Extract the [x, y] coordinate from the center of the cell holding the provided text.  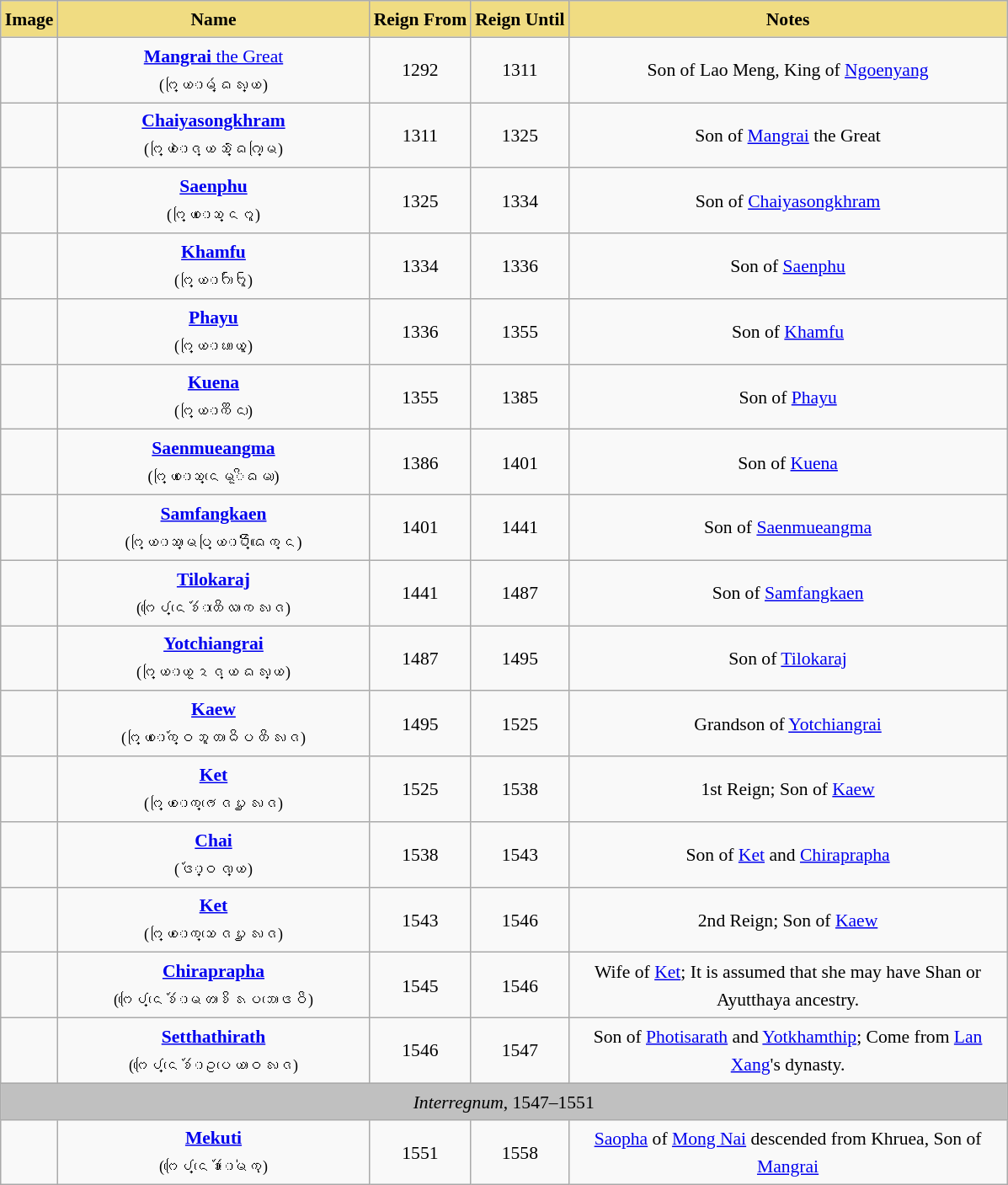
1st Reign; Son of Kaew [787, 789]
Tilokaraj(ᨻᩕᨸᩮ᩠ᨶᨧᩮᩢ᩶ᩣᨲᩥᩃᩮᩣᨠᩁᩣᨩ) [213, 593]
Son of Samfangkaen [787, 593]
Khamfu(ᨻᩕ᩠ᨿᩣᨤᩣᩴᨼᩪ) [213, 266]
Wife of Ket; It is assumed that she may have Shan or Ayutthaya ancestry. [787, 985]
Son of Kuena [787, 462]
Setthathirath(ᨻᩕᨸᩮ᩠ᨶᨧᩮᩢ᩶ᩣᩏᨷᨿᩮᩣᩅᩁᩣᨩ) [213, 1051]
Grandson of Yotchiangrai [787, 724]
Phayu(ᨻᩕ᩠ᨿᩣᨹᩣᨿᩪ) [213, 332]
Son of Tilokaraj [787, 659]
1558 [520, 1152]
Reign Until [520, 19]
Yotchiangrai(ᨻᩕ᩠ᨿᩣᨿᩬᨯᨩ᩠ᨿᨦᩁᩣ᩠ᨿ) [213, 659]
Ket(ᨻᩕ᩠ᨿᩣᨠᩮ᩠ᩆᨩᩮᨭᩛᩁᩣᨩ) [213, 789]
Samfangkaen(ᨻᩕ᩠ᨿᩣᩈᩣ᩠ᨾᨷᩕ᩠ᨿᩣᨺᩢ᩠᩵ᨦᨠᩯ᩠ᨶ) [213, 528]
Kaew(ᨻᩕ᩠ᨿᩣᨠᩯ᩠᩶ᩅᨽᩪᨲᩣᨵᩥᨷᨲᩥᩁᩣᨩ) [213, 724]
Mangrai the Great(ᨻᩕ᩠ᨿᩣᨾᩢ᩠ᨦᩁᩣ᩠ᨿ) [213, 70]
2nd Reign; Son of Kaew [787, 920]
1551 [421, 1152]
Saenphu(ᨻᩕ᩠ᨿᩣᩈᩯ᩠ᨶᨻᩪ) [213, 201]
Son of Saenmueangma [787, 528]
1292 [421, 70]
1386 [421, 462]
Son of Photisarath and Yotkhamthip; Come from Lan Xang's dynasty. [787, 1051]
Interregnum, 1547–1551 [504, 1102]
Son of Khamfu [787, 332]
1547 [520, 1051]
Notes [787, 19]
Kuena(ᨻᩕ᩠ᨿᩣᨠᩨᨶᩣ) [213, 397]
Son of Ket and Chiraprapha [787, 855]
Ket(ᨻᩕ᩠ᨿᩣᨠᩮ᩠ᩈᨩᩮᨭᩛᩁᩣᨩ) [213, 920]
1385 [520, 397]
Son of Chaiyasongkhram [787, 201]
Son of Phayu [787, 397]
Image [29, 19]
Reign From [421, 19]
Saopha of Mong Nai descended from Khruea, Son of Mangrai [787, 1152]
Mekuti(ᨻᩕᨸᩮ᩠ᨶᨧᩮᩢ᩶ᩣᨾᩯ᩵ᨠᩩ) [213, 1152]
Name [213, 19]
1545 [421, 985]
Son of Lao Meng, King of Ngoenyang [787, 70]
Son of Saenphu [787, 266]
Chaiyasongkhram(ᨻᩕ᩠ᨿᩣᨩᩱ᩠ᨿᩈᩫ᩠ᨦᨣᩕᩣ᩠ᨾ) [213, 136]
Son of Mangrai the Great [787, 136]
Chiraprapha(ᨻᩕᨸᩮ᩠ᨶᨧᩮᩢ᩶ᩣᨾᩉᩣᨧᩥᩁᨷᨽᩣᨴᩮᩅᩦ) [213, 985]
Chai(ᨴ᩶ᩣ᩠ᩅᨩᩣ᩠ᨿ) [213, 855]
Saenmueangma(ᨻᩕ᩠ᨿᩣᩈᩯ᩠ᨶᨾᩮᩬᩥᨦᨾᩣ) [213, 462]
